Determine the (x, y) coordinate at the center of the cell enclosing the given text.  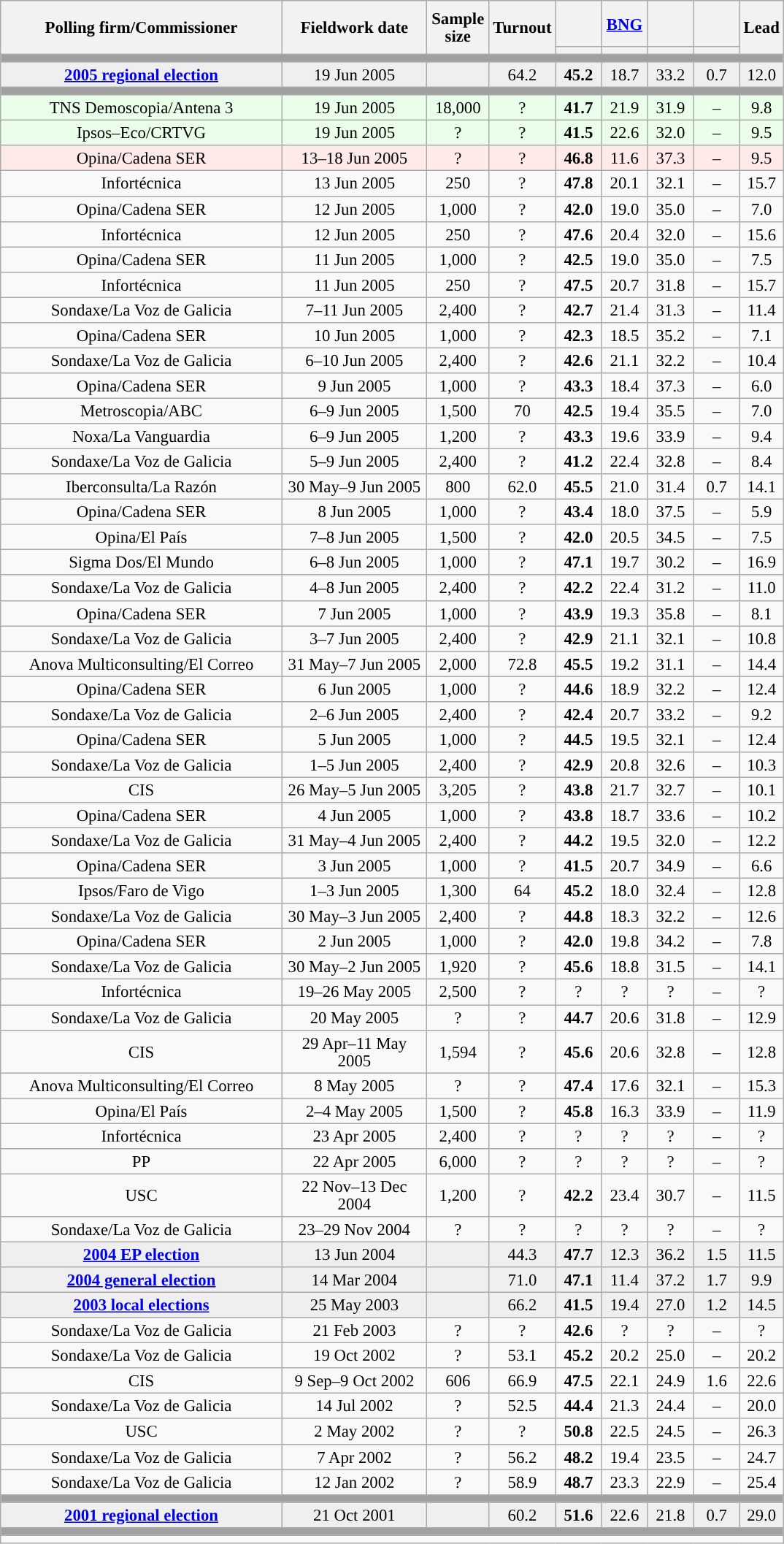
22 Apr 2005 (354, 1161)
27.0 (670, 1306)
16.9 (761, 562)
9.4 (761, 437)
10.2 (761, 815)
7 Jun 2005 (354, 614)
2005 regional election (142, 74)
21.9 (625, 108)
30.7 (670, 1195)
20.4 (625, 234)
21 Feb 2003 (354, 1331)
3 Jun 2005 (354, 866)
29 Apr–11 May 2005 (354, 1052)
1.6 (717, 1380)
12.3 (625, 1255)
18.4 (625, 386)
14 Jul 2002 (354, 1407)
Lead (761, 28)
35.2 (670, 336)
12.6 (761, 916)
44.5 (578, 739)
Noxa/La Vanguardia (142, 437)
44.4 (578, 1407)
70 (523, 410)
Polling firm/Commissioner (142, 28)
2004 general election (142, 1280)
21 Oct 2001 (354, 1515)
37.5 (670, 513)
10.3 (761, 765)
71.0 (523, 1280)
23–29 Nov 2004 (354, 1230)
51.6 (578, 1515)
23.3 (625, 1483)
24.9 (670, 1380)
66.2 (523, 1306)
11.6 (625, 159)
Turnout (523, 28)
Sample size (458, 28)
52.5 (523, 1407)
3–7 Jun 2005 (354, 638)
Sigma Dos/El Mundo (142, 562)
9.2 (761, 714)
18.3 (625, 916)
Ipsos/Faro de Vigo (142, 891)
48.2 (578, 1456)
11.9 (761, 1110)
3,205 (458, 790)
Iberconsulta/La Razón (142, 486)
25 May 2003 (354, 1306)
48.7 (578, 1483)
26 May–5 Jun 2005 (354, 790)
6,000 (458, 1161)
35.5 (670, 410)
1.7 (717, 1280)
56.2 (523, 1456)
19–26 May 2005 (354, 992)
800 (458, 486)
8 May 2005 (354, 1085)
29.0 (761, 1515)
15.6 (761, 234)
41.7 (578, 108)
21.0 (625, 486)
19 Oct 2002 (354, 1356)
34.5 (670, 538)
32.7 (670, 790)
30 May–2 Jun 2005 (354, 967)
31.9 (670, 108)
2004 EP election (142, 1255)
21.3 (625, 1407)
10 Jun 2005 (354, 336)
19.6 (625, 437)
72.8 (523, 663)
7.8 (761, 942)
43.9 (578, 614)
2001 regional election (142, 1515)
47.7 (578, 1255)
Ipsos–Eco/CRTVG (142, 133)
12.9 (761, 1018)
20.0 (761, 1407)
4 Jun 2005 (354, 815)
47.8 (578, 184)
30.2 (670, 562)
34.2 (670, 942)
6 Jun 2005 (354, 689)
11.0 (761, 589)
31 May–4 Jun 2005 (354, 841)
4–8 Jun 2005 (354, 589)
64.2 (523, 74)
24.5 (670, 1432)
37.2 (670, 1280)
46.8 (578, 159)
12 Jan 2002 (354, 1483)
2 Jun 2005 (354, 942)
15.3 (761, 1085)
22.9 (670, 1483)
41.2 (578, 462)
47.6 (578, 234)
5 Jun 2005 (354, 739)
53.1 (523, 1356)
42.3 (578, 336)
10.8 (761, 638)
Metroscopia/ABC (142, 410)
7 Apr 2002 (354, 1456)
26.3 (761, 1432)
1.5 (717, 1255)
1,920 (458, 967)
36.2 (670, 1255)
13 Jun 2004 (354, 1255)
44.6 (578, 689)
35.8 (670, 614)
10.1 (761, 790)
1–5 Jun 2005 (354, 765)
7–8 Jun 2005 (354, 538)
6.0 (761, 386)
44.7 (578, 1018)
33.6 (670, 815)
BNG (625, 23)
62.0 (523, 486)
32.4 (670, 891)
2–6 Jun 2005 (354, 714)
22 Nov–13 Dec 2004 (354, 1195)
9 Jun 2005 (354, 386)
20 May 2005 (354, 1018)
8.4 (761, 462)
25.4 (761, 1483)
14 Mar 2004 (354, 1280)
21.8 (670, 1515)
18.8 (625, 967)
7.1 (761, 336)
23.5 (670, 1456)
60.2 (523, 1515)
1.2 (717, 1306)
14.4 (761, 663)
2,000 (458, 663)
14.5 (761, 1306)
34.9 (670, 866)
44.8 (578, 916)
58.9 (523, 1483)
20.5 (625, 538)
66.9 (523, 1380)
2–4 May 2005 (354, 1110)
2 May 2002 (354, 1432)
30 May–3 Jun 2005 (354, 916)
1,300 (458, 891)
42.4 (578, 714)
22.1 (625, 1380)
12.0 (761, 74)
TNS Demoscopia/Antena 3 (142, 108)
19.7 (625, 562)
16.3 (625, 1110)
18.5 (625, 336)
50.8 (578, 1432)
21.7 (625, 790)
19.8 (625, 942)
6–10 Jun 2005 (354, 361)
31.5 (670, 967)
43.4 (578, 513)
18.9 (625, 689)
20.1 (625, 184)
9.9 (761, 1280)
1–3 Jun 2005 (354, 891)
5.9 (761, 513)
44.2 (578, 841)
18,000 (458, 108)
23 Apr 2005 (354, 1136)
45.8 (578, 1110)
1,594 (458, 1052)
8.1 (761, 614)
10.4 (761, 361)
12.2 (761, 841)
19.3 (625, 614)
64 (523, 891)
31.1 (670, 663)
23.4 (625, 1195)
6.6 (761, 866)
Fieldwork date (354, 28)
7–11 Jun 2005 (354, 310)
5–9 Jun 2005 (354, 462)
9 Sep–9 Oct 2002 (354, 1380)
2,500 (458, 992)
606 (458, 1380)
31.4 (670, 486)
24.4 (670, 1407)
42.7 (578, 310)
13–18 Jun 2005 (354, 159)
19.2 (625, 663)
2003 local elections (142, 1306)
20.8 (625, 765)
32.6 (670, 765)
9.8 (761, 108)
24.7 (761, 1456)
17.6 (625, 1085)
30 May–9 Jun 2005 (354, 486)
25.0 (670, 1356)
PP (142, 1161)
13 Jun 2005 (354, 184)
8 Jun 2005 (354, 513)
47.4 (578, 1085)
31 May–7 Jun 2005 (354, 663)
31.2 (670, 589)
6–8 Jun 2005 (354, 562)
21.4 (625, 310)
22.5 (625, 1432)
31.3 (670, 310)
44.3 (523, 1255)
